Output the (X, Y) coordinate of the center of the cell containing the given text.  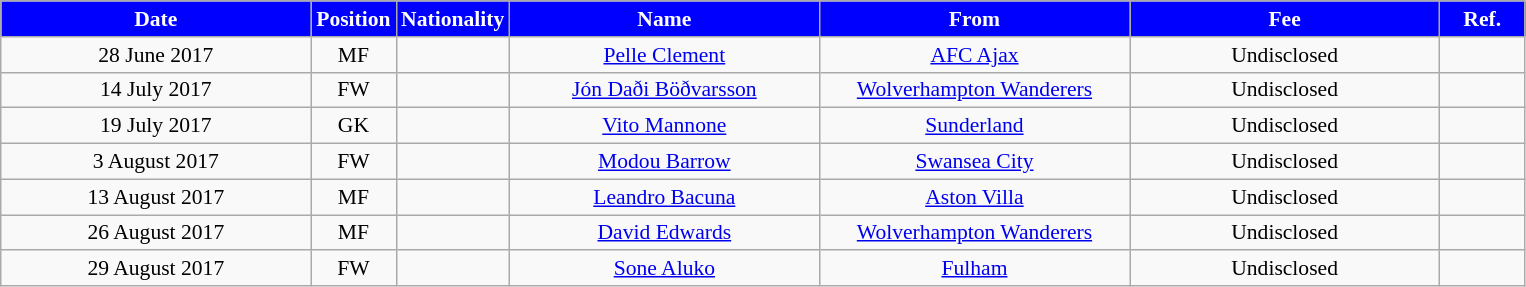
Jón Daði Böðvarsson (664, 90)
Date (156, 19)
14 July 2017 (156, 90)
28 June 2017 (156, 55)
From (974, 19)
26 August 2017 (156, 233)
Sunderland (974, 126)
Pelle Clement (664, 55)
Nationality (452, 19)
Fulham (974, 269)
19 July 2017 (156, 126)
David Edwards (664, 233)
Fee (1285, 19)
Aston Villa (974, 197)
Modou Barrow (664, 162)
Position (354, 19)
Leandro Bacuna (664, 197)
GK (354, 126)
Sone Aluko (664, 269)
29 August 2017 (156, 269)
AFC Ajax (974, 55)
Name (664, 19)
13 August 2017 (156, 197)
3 August 2017 (156, 162)
Ref. (1482, 19)
Vito Mannone (664, 126)
Swansea City (974, 162)
